Locate the cell with the specified text and output its (X, Y) center coordinate. 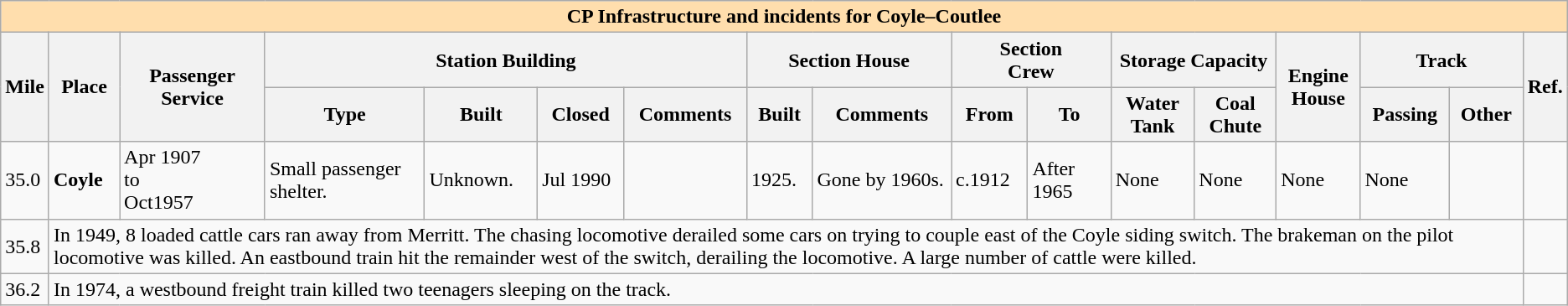
After 1965 (1069, 180)
Small passenger shelter. (344, 180)
From (990, 114)
35.8 (25, 246)
Storage Capacity (1193, 60)
Closed (581, 114)
Passenger Service (193, 87)
Coyle (84, 180)
SectionCrew (1032, 60)
CP Infrastructure and incidents for Coyle–Coutlee (784, 17)
Other (1486, 114)
Track (1442, 60)
In 1974, a westbound freight train killed two teenagers sleeping on the track. (786, 289)
Station Building (506, 60)
EngineHouse (1318, 87)
1925. (779, 180)
Section House (848, 60)
To (1069, 114)
Mile (25, 87)
Apr 1907to Oct1957 (193, 180)
Place (84, 87)
35.0 (25, 180)
CoalChute (1235, 114)
Type (344, 114)
Passing (1406, 114)
WaterTank (1153, 114)
Unknown. (481, 180)
c.1912 (990, 180)
Jul 1990 (581, 180)
Ref. (1545, 87)
Gone by 1960s. (882, 180)
36.2 (25, 289)
